Search for the cell housing the specified text and yield its [X, Y] center coordinate. 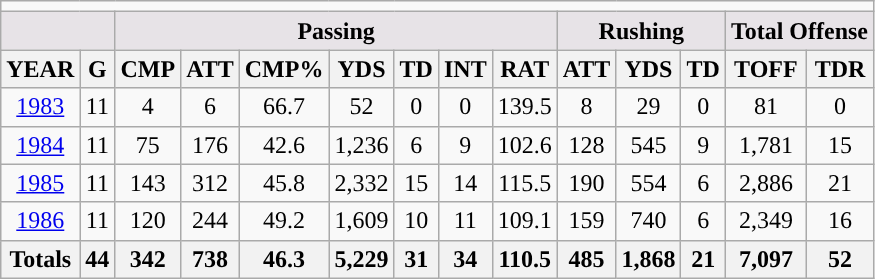
66.7 [284, 107]
RAT [524, 69]
TOFF [766, 69]
244 [210, 221]
109.1 [524, 221]
2,886 [766, 183]
14 [465, 183]
45.8 [284, 183]
CMP% [284, 69]
128 [586, 145]
190 [586, 183]
CMP [148, 69]
Rushing [641, 31]
16 [840, 221]
42.6 [284, 145]
75 [148, 145]
1986 [40, 221]
1984 [40, 145]
1,781 [766, 145]
1985 [40, 183]
120 [148, 221]
81 [766, 107]
5,229 [362, 259]
INT [465, 69]
49.2 [284, 221]
Totals [40, 259]
312 [210, 183]
Passing [336, 31]
342 [148, 259]
44 [98, 259]
31 [416, 259]
110.5 [524, 259]
115.5 [524, 183]
1,868 [648, 259]
29 [648, 107]
8 [586, 107]
102.6 [524, 145]
YEAR [40, 69]
4 [148, 107]
143 [148, 183]
Total Offense [799, 31]
G [98, 69]
740 [648, 221]
139.5 [524, 107]
738 [210, 259]
1,236 [362, 145]
46.3 [284, 259]
159 [586, 221]
TDR [840, 69]
10 [416, 221]
34 [465, 259]
2,349 [766, 221]
1983 [40, 107]
485 [586, 259]
2,332 [362, 183]
554 [648, 183]
7,097 [766, 259]
176 [210, 145]
1,609 [362, 221]
545 [648, 145]
